Search for the cell housing the specified text and yield its (X, Y) center coordinate. 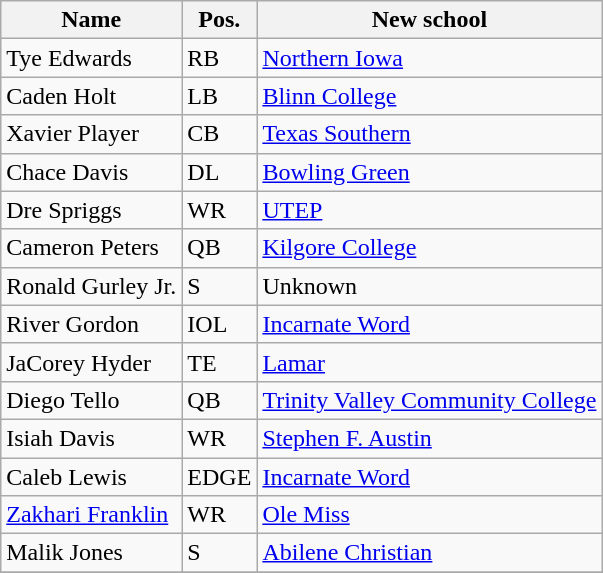
Bowling Green (430, 172)
TE (220, 362)
New school (430, 20)
JaCorey Hyder (92, 362)
Name (92, 20)
Stephen F. Austin (430, 438)
Ole Miss (430, 515)
Cameron Peters (92, 248)
IOL (220, 324)
CB (220, 134)
Lamar (430, 362)
Blinn College (430, 96)
Abilene Christian (430, 553)
Northern Iowa (430, 58)
Isiah Davis (92, 438)
Zakhari Franklin (92, 515)
Chace Davis (92, 172)
UTEP (430, 210)
Xavier Player (92, 134)
River Gordon (92, 324)
DL (220, 172)
EDGE (220, 477)
Unknown (430, 286)
RB (220, 58)
Tye Edwards (92, 58)
Dre Spriggs (92, 210)
Diego Tello (92, 400)
Caden Holt (92, 96)
LB (220, 96)
Caleb Lewis (92, 477)
Malik Jones (92, 553)
Texas Southern (430, 134)
Trinity Valley Community College (430, 400)
Kilgore College (430, 248)
Pos. (220, 20)
Ronald Gurley Jr. (92, 286)
